Determine the [x, y] coordinate at the center of the cell enclosing the given text.  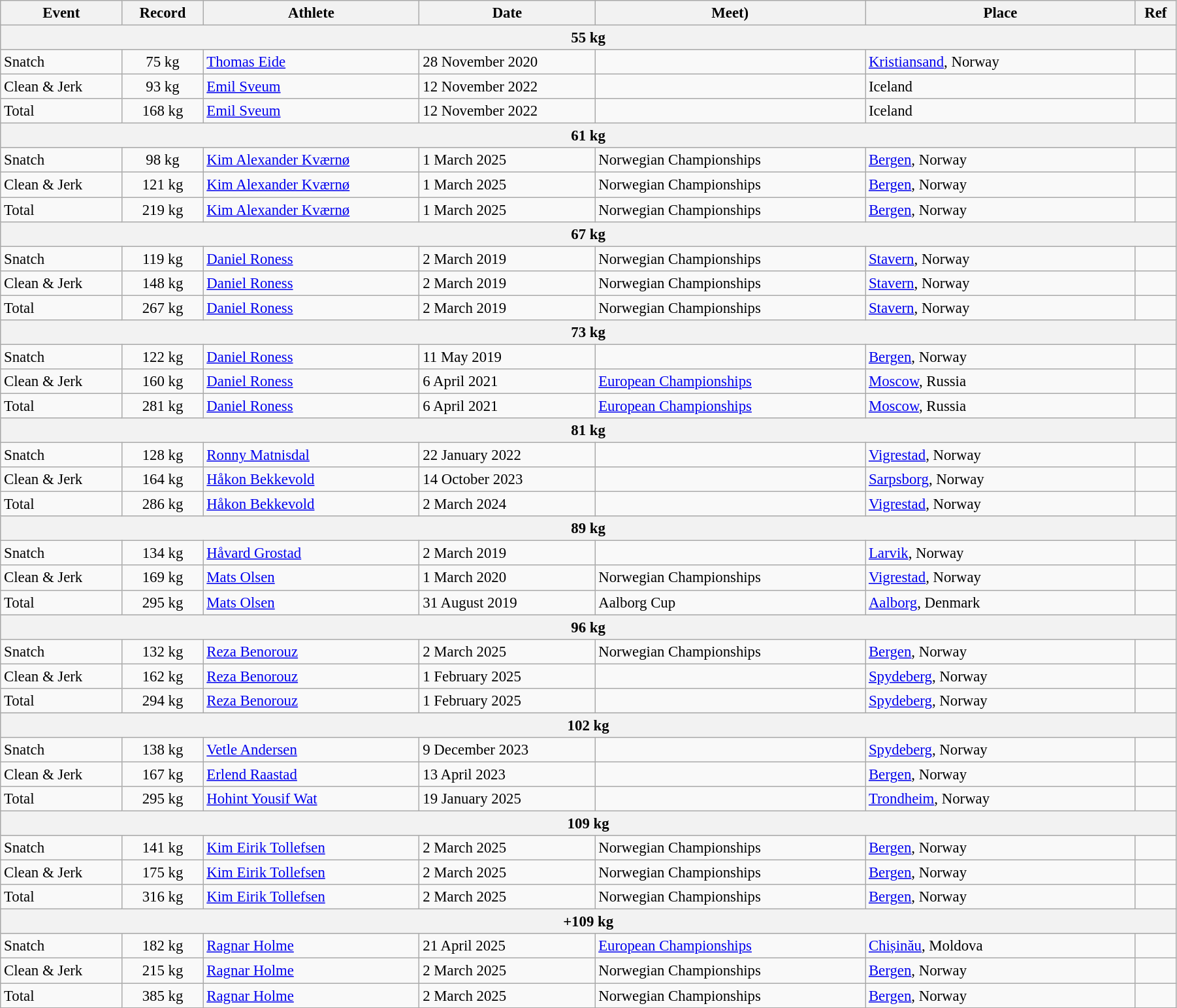
11 May 2019 [507, 357]
162 kg [163, 676]
Thomas Eide [311, 62]
73 kg [588, 333]
267 kg [163, 308]
Ronny Matnisdal [311, 455]
96 kg [588, 627]
182 kg [163, 947]
109 kg [588, 824]
22 January 2022 [507, 455]
141 kg [163, 848]
102 kg [588, 725]
Sarpsborg, Norway [1001, 480]
286 kg [163, 504]
13 April 2023 [507, 774]
132 kg [163, 651]
21 April 2025 [507, 947]
169 kg [163, 578]
128 kg [163, 455]
28 November 2020 [507, 62]
93 kg [163, 87]
Aalborg, Denmark [1001, 602]
219 kg [163, 210]
Record [163, 13]
Chișinău, Moldova [1001, 947]
Trondheim, Norway [1001, 799]
164 kg [163, 480]
Kristiansand, Norway [1001, 62]
Date [507, 13]
67 kg [588, 234]
160 kg [163, 382]
175 kg [163, 873]
Athlete [311, 13]
Vetle Andersen [311, 750]
19 January 2025 [507, 799]
167 kg [163, 774]
81 kg [588, 431]
89 kg [588, 528]
138 kg [163, 750]
281 kg [163, 406]
Aalborg Cup [730, 602]
61 kg [588, 136]
98 kg [163, 160]
294 kg [163, 701]
119 kg [163, 259]
1 March 2020 [507, 578]
31 August 2019 [507, 602]
215 kg [163, 971]
Ref [1155, 13]
Event [61, 13]
Håvard Grostad [311, 553]
168 kg [163, 111]
55 kg [588, 38]
148 kg [163, 283]
2 March 2024 [507, 504]
134 kg [163, 553]
Erlend Raastad [311, 774]
122 kg [163, 357]
385 kg [163, 996]
Meet) [730, 13]
9 December 2023 [507, 750]
Larvik, Norway [1001, 553]
316 kg [163, 897]
Place [1001, 13]
+109 kg [588, 922]
Hohint Yousif Wat [311, 799]
75 kg [163, 62]
14 October 2023 [507, 480]
121 kg [163, 185]
